Detect which cell encompasses the target text, then output its [x, y] center coordinate. 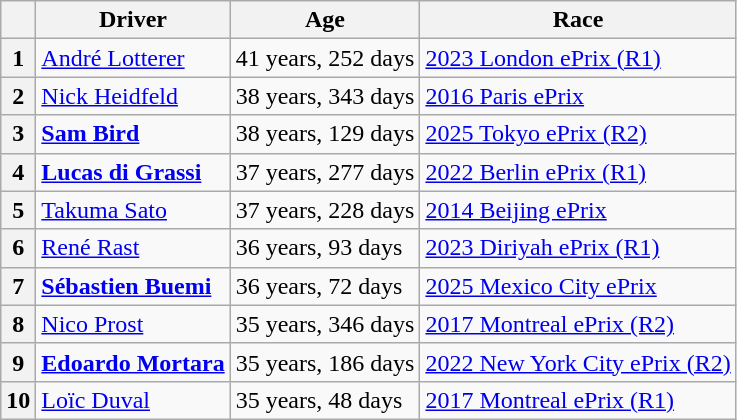
2025 Tokyo ePrix (R2) [578, 134]
36 years, 72 days [325, 286]
35 years, 186 days [325, 362]
35 years, 48 days [325, 400]
Driver [133, 20]
2022 Berlin ePrix (R1) [578, 172]
41 years, 252 days [325, 58]
2023 Diriyah ePrix (R1) [578, 248]
35 years, 346 days [325, 324]
Loïc Duval [133, 400]
Race [578, 20]
38 years, 343 days [325, 96]
1 [18, 58]
6 [18, 248]
5 [18, 210]
Takuma Sato [133, 210]
Edoardo Mortara [133, 362]
8 [18, 324]
2022 New York City ePrix (R2) [578, 362]
Lucas di Grassi [133, 172]
Nico Prost [133, 324]
9 [18, 362]
2025 Mexico City ePrix [578, 286]
2016 Paris ePrix [578, 96]
Age [325, 20]
4 [18, 172]
2 [18, 96]
37 years, 228 days [325, 210]
2023 London ePrix (R1) [578, 58]
3 [18, 134]
René Rast [133, 248]
36 years, 93 days [325, 248]
7 [18, 286]
Nick Heidfeld [133, 96]
2014 Beijing ePrix [578, 210]
37 years, 277 days [325, 172]
Sam Bird [133, 134]
2017 Montreal ePrix (R1) [578, 400]
Sébastien Buemi [133, 286]
10 [18, 400]
André Lotterer [133, 58]
38 years, 129 days [325, 134]
2017 Montreal ePrix (R2) [578, 324]
